Scan for the cell matching the given text and deliver its [x, y] coordinate at center. 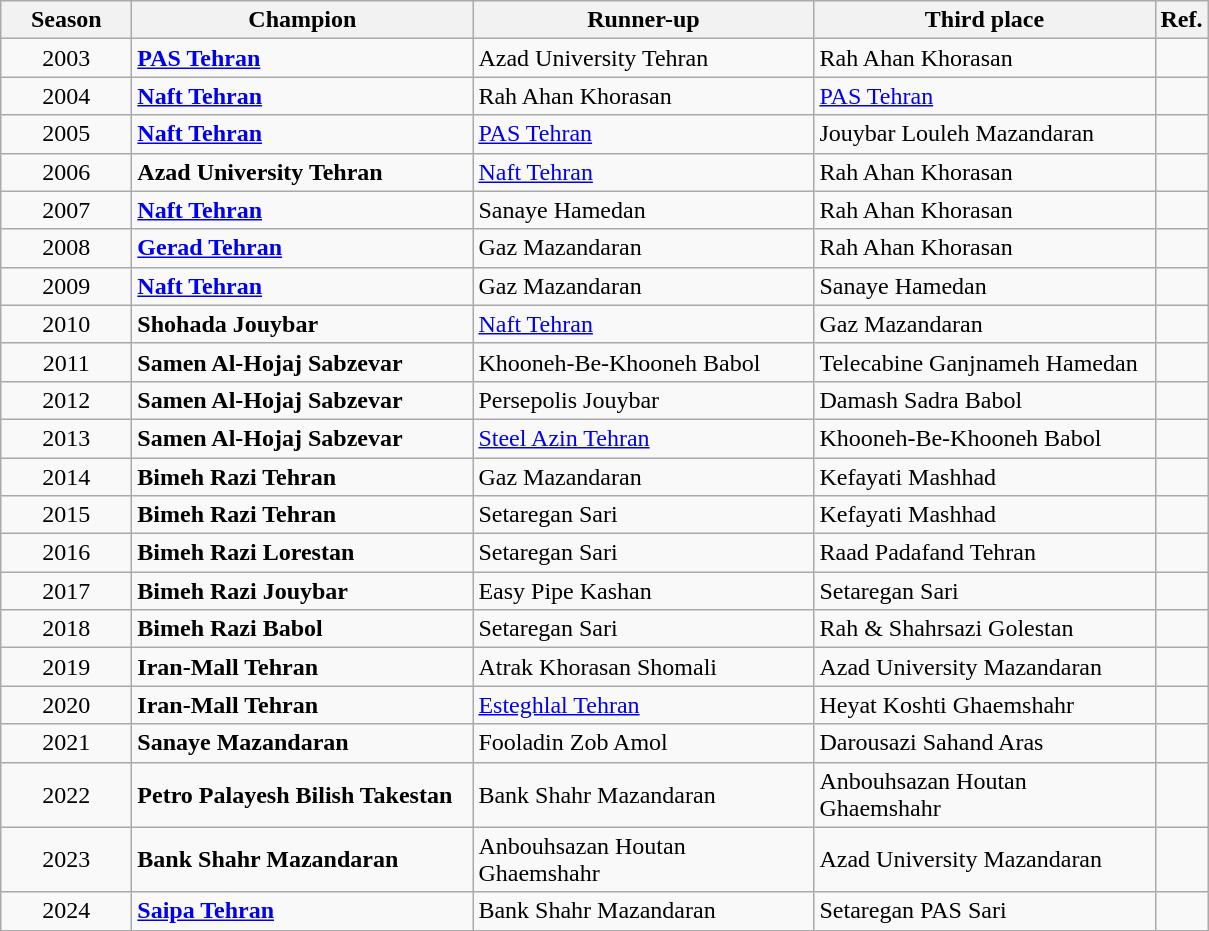
2005 [66, 134]
Setaregan PAS Sari [984, 911]
Runner-up [644, 20]
Rah & Shahrsazi Golestan [984, 629]
2012 [66, 400]
Saipa Tehran [302, 911]
2019 [66, 667]
Heyat Koshti Ghaemshahr [984, 705]
2010 [66, 324]
2017 [66, 591]
Shohada Jouybar [302, 324]
Raad Padafand Tehran [984, 553]
2009 [66, 286]
Jouybar Louleh Mazandaran [984, 134]
2011 [66, 362]
2024 [66, 911]
Sanaye Mazandaran [302, 743]
2018 [66, 629]
Persepolis Jouybar [644, 400]
2023 [66, 860]
2020 [66, 705]
2003 [66, 58]
2008 [66, 248]
Ref. [1182, 20]
Esteghlal Tehran [644, 705]
Telecabine Ganjnameh Hamedan [984, 362]
Petro Palayesh Bilish Takestan [302, 794]
2007 [66, 210]
Season [66, 20]
Gerad Tehran [302, 248]
Bimeh Razi Lorestan [302, 553]
Third place [984, 20]
Fooladin Zob Amol [644, 743]
Bimeh Razi Jouybar [302, 591]
Champion [302, 20]
2016 [66, 553]
2021 [66, 743]
Easy Pipe Kashan [644, 591]
Bimeh Razi Babol [302, 629]
2006 [66, 172]
Damash Sadra Babol [984, 400]
2014 [66, 477]
2022 [66, 794]
2013 [66, 438]
Steel Azin Tehran [644, 438]
2004 [66, 96]
Darousazi Sahand Aras [984, 743]
2015 [66, 515]
Atrak Khorasan Shomali [644, 667]
